Return the (x, y) coordinate for the center point of the cell that contains the specified text.  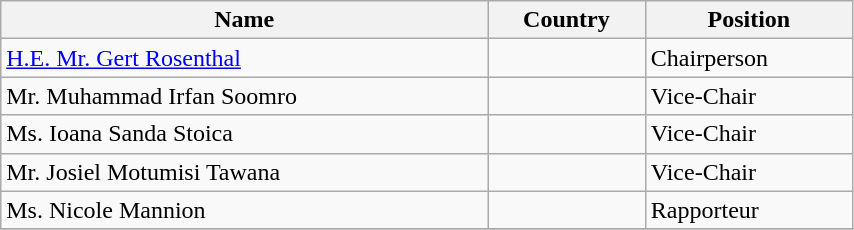
Position (748, 20)
Mr. Muhammad Irfan Soomro (244, 96)
Ms. Ioana Sanda Stoica (244, 134)
Name (244, 20)
Rapporteur (748, 210)
Mr. Josiel Motumisi Tawana (244, 172)
Chairperson (748, 58)
Ms. Nicole Mannion (244, 210)
H.E. Mr. Gert Rosenthal (244, 58)
Country (567, 20)
